Identify which cell holds the provided text, then report its (x, y) central coordinate. 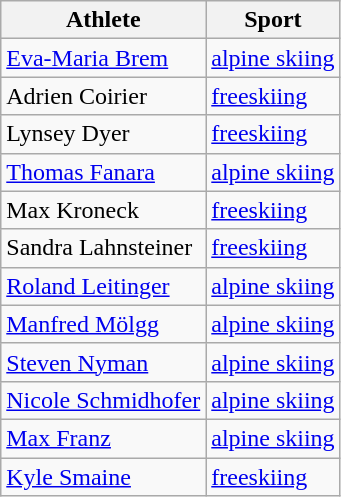
Sandra Lahnsteiner (104, 248)
Max Franz (104, 438)
Max Kroneck (104, 210)
Manfred Mölgg (104, 324)
Eva-Maria Brem (104, 58)
Adrien Coirier (104, 96)
Kyle Smaine (104, 477)
Sport (273, 20)
Nicole Schmidhofer (104, 400)
Athlete (104, 20)
Steven Nyman (104, 362)
Roland Leitinger (104, 286)
Thomas Fanara (104, 172)
Lynsey Dyer (104, 134)
